Identify which cell holds the provided text, then report its (x, y) central coordinate. 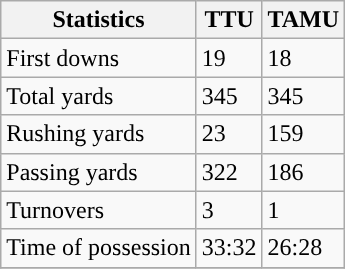
33:32 (229, 248)
159 (304, 134)
TTU (229, 20)
26:28 (304, 248)
Time of possession (99, 248)
First downs (99, 58)
Statistics (99, 20)
23 (229, 134)
322 (229, 172)
Total yards (99, 96)
19 (229, 58)
TAMU (304, 20)
3 (229, 210)
Turnovers (99, 210)
Rushing yards (99, 134)
1 (304, 210)
18 (304, 58)
186 (304, 172)
Passing yards (99, 172)
